Identify which cell holds the provided text, then report its (x, y) central coordinate. 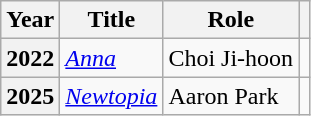
Aaron Park (231, 96)
Anna (112, 58)
Role (231, 20)
Year (30, 20)
Newtopia (112, 96)
2022 (30, 58)
Title (112, 20)
Choi Ji-hoon (231, 58)
2025 (30, 96)
